Pinpoint the cell where the given text exists, returning its (x, y) midpoint coordinate. 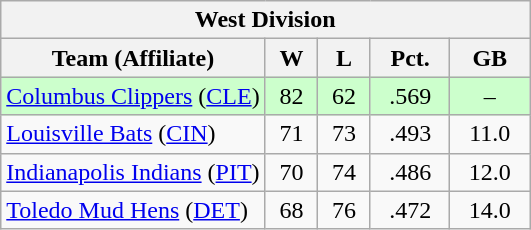
– (490, 96)
Columbus Clippers (CLE) (133, 96)
.486 (410, 172)
Toledo Mud Hens (DET) (133, 210)
12.0 (490, 172)
.472 (410, 210)
Pct. (410, 58)
71 (292, 134)
Team (Affiliate) (133, 58)
Louisville Bats (CIN) (133, 134)
.493 (410, 134)
73 (344, 134)
11.0 (490, 134)
Indianapolis Indians (PIT) (133, 172)
GB (490, 58)
W (292, 58)
14.0 (490, 210)
62 (344, 96)
68 (292, 210)
70 (292, 172)
L (344, 58)
82 (292, 96)
74 (344, 172)
.569 (410, 96)
West Division (266, 20)
76 (344, 210)
